Return the [X, Y] coordinate for the center point of the cell that contains the specified text.  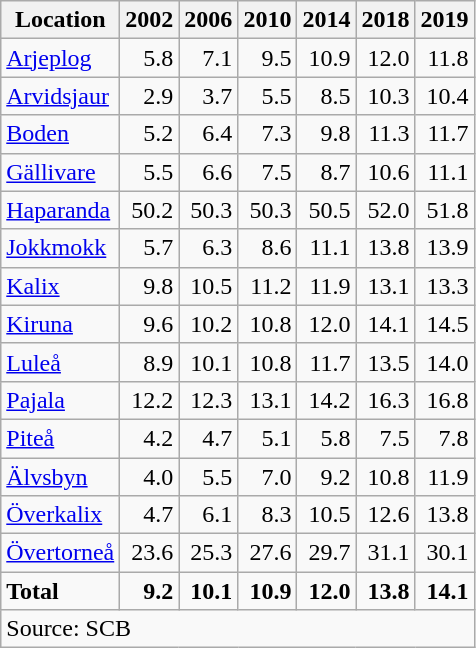
2019 [444, 20]
31.1 [386, 553]
6.1 [208, 515]
8.9 [150, 362]
Arjeplog [60, 58]
16.3 [386, 400]
23.6 [150, 553]
4.2 [150, 438]
8.3 [268, 515]
10.4 [444, 96]
50.2 [150, 210]
5.1 [268, 438]
Jokkmokk [60, 248]
11.8 [444, 58]
9.6 [150, 324]
Pajala [60, 400]
5.2 [150, 134]
14.5 [444, 324]
Övertorneå [60, 553]
Luleå [60, 362]
Source: SCB [238, 629]
Haparanda [60, 210]
Gällivare [60, 172]
2014 [326, 20]
2002 [150, 20]
12.2 [150, 400]
2006 [208, 20]
30.1 [444, 553]
27.6 [268, 553]
6.3 [208, 248]
7.8 [444, 438]
2010 [268, 20]
50.5 [326, 210]
14.0 [444, 362]
3.7 [208, 96]
14.2 [326, 400]
Piteå [60, 438]
13.5 [386, 362]
25.3 [208, 553]
2.9 [150, 96]
7.1 [208, 58]
2018 [386, 20]
6.6 [208, 172]
Överkalix [60, 515]
7.3 [268, 134]
11.3 [386, 134]
Kiruna [60, 324]
10.2 [208, 324]
29.7 [326, 553]
8.7 [326, 172]
10.6 [386, 172]
52.0 [386, 210]
Location [60, 20]
4.0 [150, 477]
13.3 [444, 286]
11.2 [268, 286]
Total [60, 591]
6.4 [208, 134]
Boden [60, 134]
8.5 [326, 96]
Kalix [60, 286]
9.5 [268, 58]
8.6 [268, 248]
10.3 [386, 96]
7.0 [268, 477]
Arvidsjaur [60, 96]
51.8 [444, 210]
12.6 [386, 515]
12.3 [208, 400]
13.9 [444, 248]
Älvsbyn [60, 477]
16.8 [444, 400]
5.7 [150, 248]
